Search for the cell housing the specified text and yield its (x, y) center coordinate. 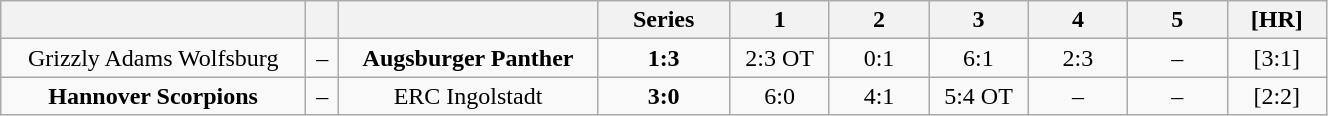
[HR] (1276, 20)
6:1 (978, 58)
4:1 (878, 96)
3 (978, 20)
5:4 OT (978, 96)
5 (1178, 20)
1:3 (664, 58)
[2:2] (1276, 96)
2 (878, 20)
3:0 (664, 96)
Series (664, 20)
[3:1] (1276, 58)
4 (1078, 20)
1 (780, 20)
Augsburger Panther (468, 58)
ERC Ingolstadt (468, 96)
2:3 OT (780, 58)
6:0 (780, 96)
2:3 (1078, 58)
Hannover Scorpions (154, 96)
Grizzly Adams Wolfsburg (154, 58)
0:1 (878, 58)
